Locate the cell with the specified text and output its [X, Y] center coordinate. 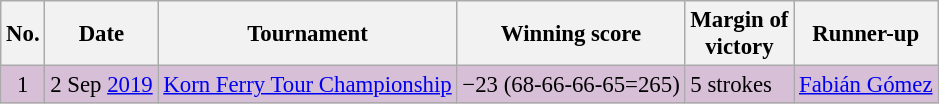
Margin ofvictory [740, 34]
Runner-up [866, 34]
−23 (68-66-66-65=265) [571, 85]
5 strokes [740, 85]
Korn Ferry Tour Championship [308, 85]
2 Sep 2019 [102, 85]
Date [102, 34]
Tournament [308, 34]
Fabián Gómez [866, 85]
No. [23, 34]
1 [23, 85]
Winning score [571, 34]
